For the text-containing cell, return its midpoint in (x, y) coordinate format. 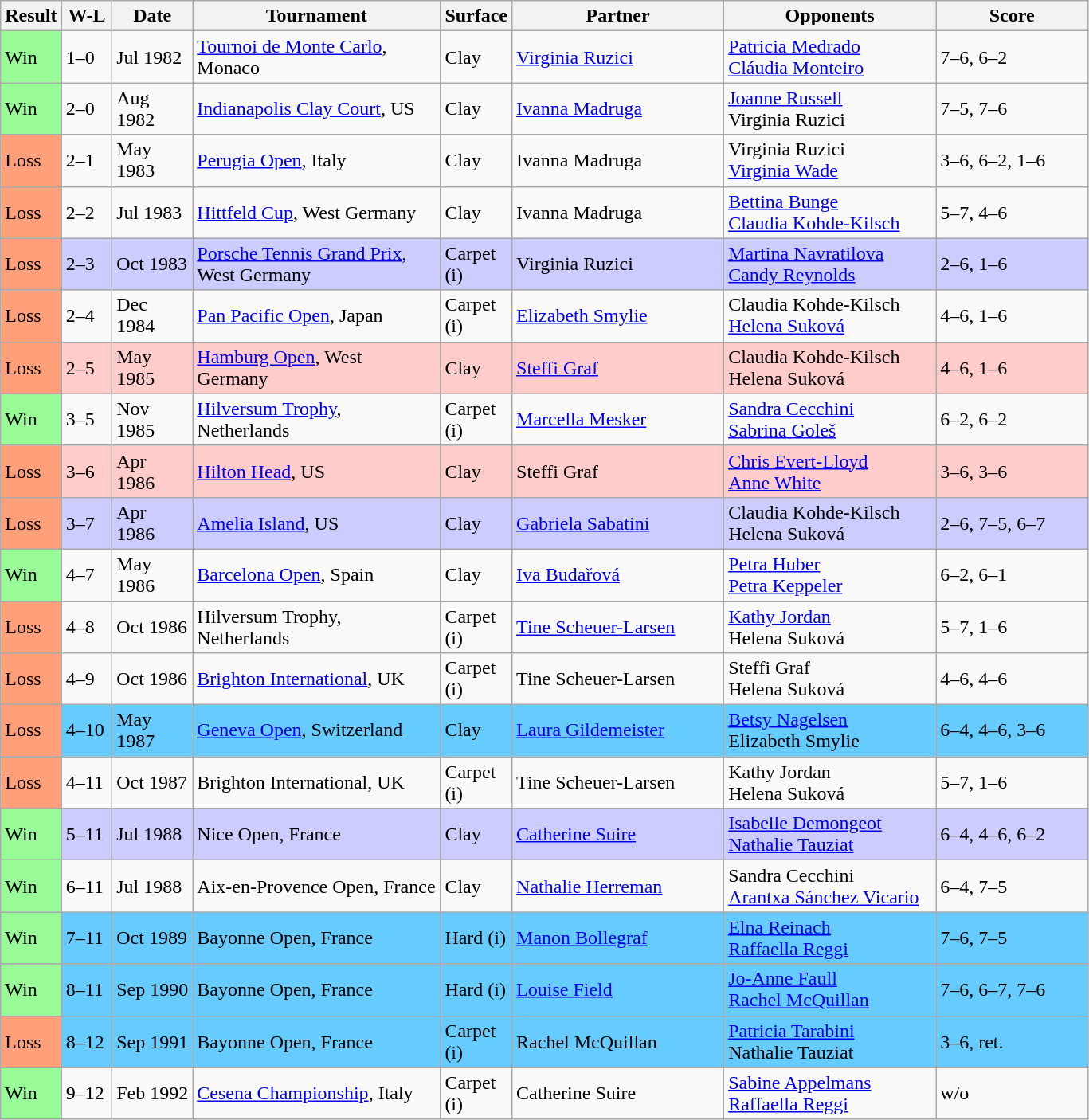
Porsche Tennis Grand Prix, West Germany (317, 264)
Aug 1982 (153, 108)
Cesena Championship, Italy (317, 1093)
Jul 1982 (153, 57)
6–4, 4–6, 6–2 (1012, 835)
3–6, ret. (1012, 1042)
Sabine Appelmans Raffaella Reggi (830, 1093)
Marcella Mesker (618, 419)
Date (153, 16)
9–12 (87, 1093)
4–11 (87, 782)
Aix-en-Provence Open, France (317, 886)
Oct 1987 (153, 782)
3–5 (87, 419)
w/o (1012, 1093)
Indianapolis Clay Court, US (317, 108)
Virginia Ruzici Virginia Wade (830, 161)
Oct 1989 (153, 938)
Bettina Bunge Claudia Kohde-Kilsch (830, 212)
7–5, 7–6 (1012, 108)
Hamburg Open, West Germany (317, 368)
2–5 (87, 368)
Patricia Tarabini Nathalie Tauziat (830, 1042)
Gabriela Sabatini (618, 523)
Betsy Nagelsen Elizabeth Smylie (830, 731)
Barcelona Open, Spain (317, 575)
Rachel McQuillan (618, 1042)
2–0 (87, 108)
2–4 (87, 315)
4–10 (87, 731)
3–6 (87, 472)
Result (31, 16)
Joanne Russell Virginia Ruzici (830, 108)
Elizabeth Smylie (618, 315)
Jo-Anne Faull Rachel McQuillan (830, 989)
Nice Open, France (317, 835)
Surface (476, 16)
Sandra Cecchini Arantxa Sánchez Vicario (830, 886)
7–11 (87, 938)
Hittfeld Cup, West Germany (317, 212)
Sep 1991 (153, 1042)
Iva Budařová (618, 575)
3–6, 3–6 (1012, 472)
Patricia Medrado Cláudia Monteiro (830, 57)
8–12 (87, 1042)
Feb 1992 (153, 1093)
May 1986 (153, 575)
Sep 1990 (153, 989)
Martina Navratilova Candy Reynolds (830, 264)
Tournament (317, 16)
4–7 (87, 575)
6–11 (87, 886)
Partner (618, 16)
2–6, 7–5, 6–7 (1012, 523)
Score (1012, 16)
7–6, 6–2 (1012, 57)
2–1 (87, 161)
5–11 (87, 835)
Petra Huber Petra Keppeler (830, 575)
7–6, 7–5 (1012, 938)
May 1985 (153, 368)
Manon Bollegraf (618, 938)
3–6, 6–2, 1–6 (1012, 161)
Nov 1985 (153, 419)
Louise Field (618, 989)
4–9 (87, 679)
Geneva Open, Switzerland (317, 731)
8–11 (87, 989)
5–7, 4–6 (1012, 212)
Amelia Island, US (317, 523)
2–6, 1–6 (1012, 264)
Elna Reinach Raffaella Reggi (830, 938)
W-L (87, 16)
7–6, 6–7, 7–6 (1012, 989)
Nathalie Herreman (618, 886)
6–2, 6–2 (1012, 419)
Dec 1984 (153, 315)
Tournoi de Monte Carlo, Monaco (317, 57)
4–6, 4–6 (1012, 679)
2–3 (87, 264)
Jul 1983 (153, 212)
Oct 1983 (153, 264)
6–2, 6–1 (1012, 575)
Sandra Cecchini Sabrina Goleš (830, 419)
2–2 (87, 212)
Perugia Open, Italy (317, 161)
May 1983 (153, 161)
Chris Evert-Lloyd Anne White (830, 472)
Laura Gildemeister (618, 731)
Isabelle Demongeot Nathalie Tauziat (830, 835)
Steffi Graf Helena Suková (830, 679)
1–0 (87, 57)
4–8 (87, 626)
Opponents (830, 16)
May 1987 (153, 731)
6–4, 4–6, 3–6 (1012, 731)
Hilton Head, US (317, 472)
Pan Pacific Open, Japan (317, 315)
3–7 (87, 523)
6–4, 7–5 (1012, 886)
